For the text-containing cell, return its midpoint in (x, y) coordinate format. 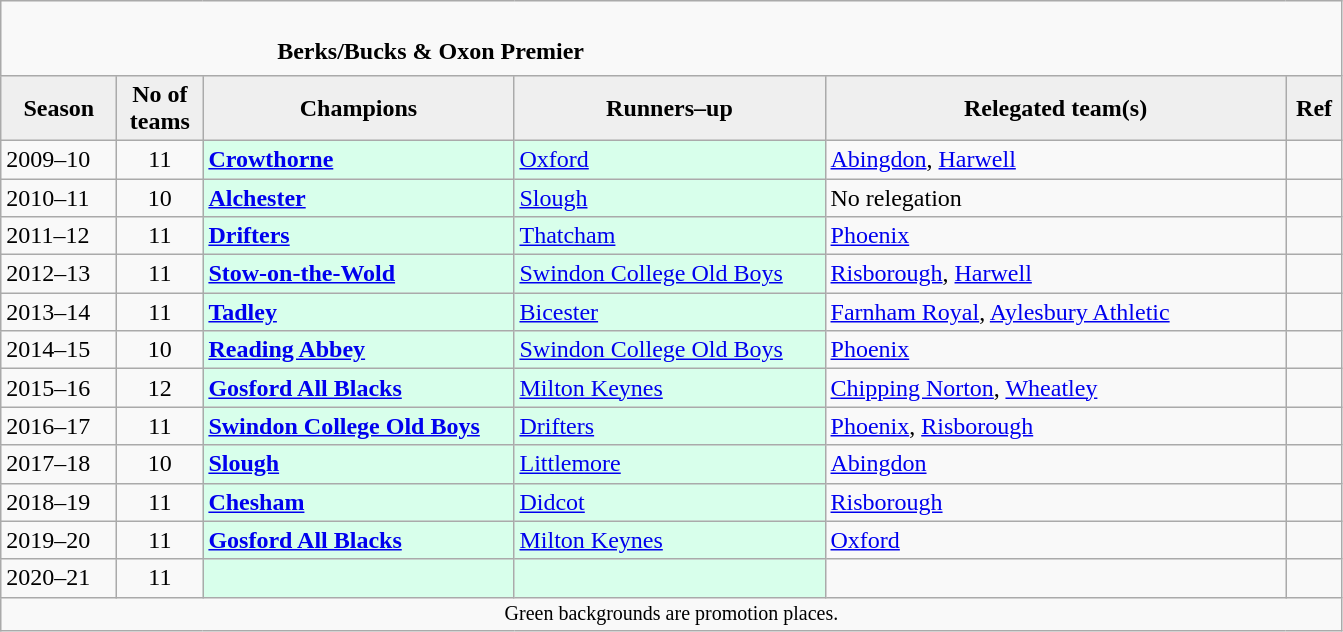
Thatcham (670, 236)
12 (160, 388)
Abingdon, Harwell (1056, 159)
2013–14 (59, 312)
Didcot (670, 502)
2012–13 (59, 274)
Farnham Royal, Aylesbury Athletic (1056, 312)
Champions (358, 108)
Crowthorne (358, 159)
Season (59, 108)
2016–17 (59, 426)
2020–21 (59, 578)
2009–10 (59, 159)
Green backgrounds are promotion places. (672, 614)
Risborough, Harwell (1056, 274)
Bicester (670, 312)
Chesham (358, 502)
2018–19 (59, 502)
Runners–up (670, 108)
Risborough (1056, 502)
Reading Abbey (358, 350)
2017–18 (59, 464)
Stow-on-the-Wold (358, 274)
Ref (1314, 108)
Chipping Norton, Wheatley (1056, 388)
Abingdon (1056, 464)
Relegated team(s) (1056, 108)
No relegation (1056, 197)
2015–16 (59, 388)
No of teams (160, 108)
2019–20 (59, 540)
2010–11 (59, 197)
2014–15 (59, 350)
Tadley (358, 312)
Alchester (358, 197)
2011–12 (59, 236)
Phoenix, Risborough (1056, 426)
Littlemore (670, 464)
